Return (x, y) of the center of cell containing provided text 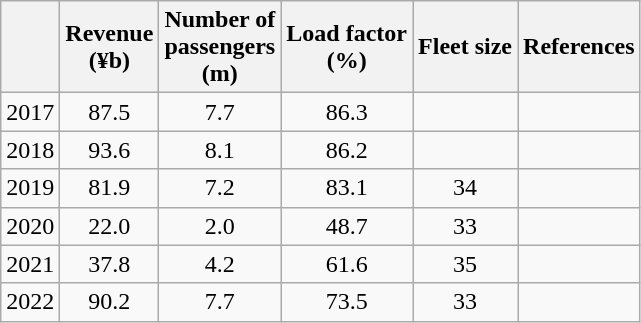
35 (466, 264)
48.7 (347, 226)
73.5 (347, 302)
83.1 (347, 188)
87.5 (110, 112)
2021 (30, 264)
86.2 (347, 150)
Fleet size (466, 47)
2018 (30, 150)
2017 (30, 112)
2019 (30, 188)
8.1 (220, 150)
7.2 (220, 188)
37.8 (110, 264)
2.0 (220, 226)
22.0 (110, 226)
Number ofpassengers(m) (220, 47)
34 (466, 188)
4.2 (220, 264)
61.6 (347, 264)
90.2 (110, 302)
2020 (30, 226)
86.3 (347, 112)
2022 (30, 302)
Load factor(%) (347, 47)
81.9 (110, 188)
References (580, 47)
Revenue(¥b) (110, 47)
93.6 (110, 150)
